Pinpoint the cell where the given text exists, returning its [x, y] midpoint coordinate. 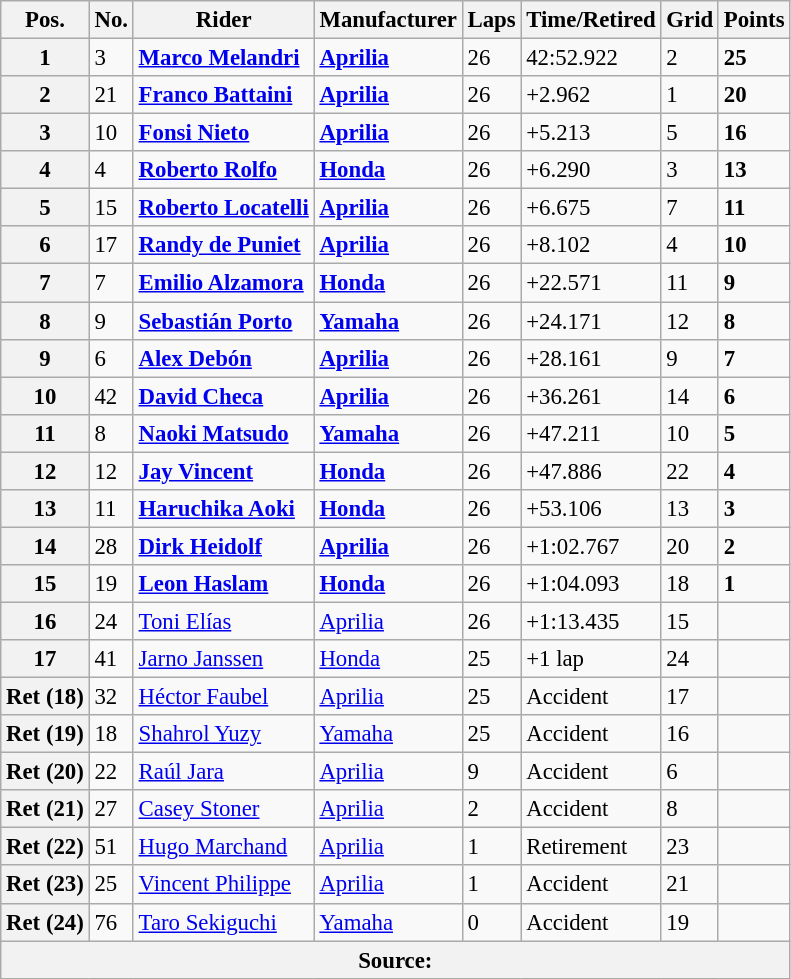
Roberto Locatelli [224, 208]
Manufacturer [388, 20]
Marco Melandri [224, 58]
76 [111, 922]
+53.106 [591, 509]
Shahrol Yuzy [224, 734]
Source: [396, 960]
Jay Vincent [224, 471]
+5.213 [591, 133]
0 [492, 922]
No. [111, 20]
Héctor Faubel [224, 697]
42:52.922 [591, 58]
Time/Retired [591, 20]
Franco Battaini [224, 95]
Alex Debón [224, 358]
Naoki Matsudo [224, 433]
+1 lap [591, 659]
Casey Stoner [224, 809]
Leon Haslam [224, 584]
+1:04.093 [591, 584]
+24.171 [591, 321]
Ret (18) [45, 697]
41 [111, 659]
Sebastián Porto [224, 321]
Ret (19) [45, 734]
+22.571 [591, 283]
Toni Elías [224, 621]
+1:13.435 [591, 621]
Rider [224, 20]
Dirk Heidolf [224, 546]
Pos. [45, 20]
Roberto Rolfo [224, 170]
Randy de Puniet [224, 245]
32 [111, 697]
+2.962 [591, 95]
51 [111, 847]
Grid [690, 20]
Retirement [591, 847]
Ret (21) [45, 809]
+6.290 [591, 170]
27 [111, 809]
Jarno Janssen [224, 659]
+47.211 [591, 433]
42 [111, 396]
Fonsi Nieto [224, 133]
+1:02.767 [591, 546]
+8.102 [591, 245]
David Checa [224, 396]
+36.261 [591, 396]
+47.886 [591, 471]
Taro Sekiguchi [224, 922]
Emilio Alzamora [224, 283]
+6.675 [591, 208]
28 [111, 546]
Ret (23) [45, 885]
+28.161 [591, 358]
23 [690, 847]
Hugo Marchand [224, 847]
Ret (20) [45, 772]
Ret (22) [45, 847]
Raúl Jara [224, 772]
Laps [492, 20]
Points [754, 20]
Ret (24) [45, 922]
Vincent Philippe [224, 885]
Haruchika Aoki [224, 509]
